Return the (X, Y) coordinate for the center point of the cell that contains the specified text.  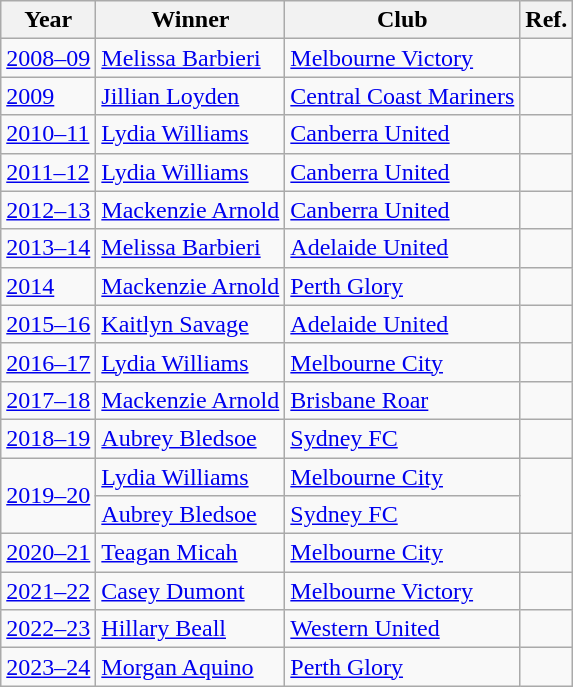
2013–14 (48, 248)
Central Coast Mariners (402, 96)
2022–23 (48, 629)
Brisbane Roar (402, 400)
Ref. (546, 20)
2014 (48, 286)
2020–21 (48, 553)
2023–24 (48, 667)
2019–20 (48, 496)
2016–17 (48, 362)
Club (402, 20)
Hillary Beall (190, 629)
2015–16 (48, 324)
2012–13 (48, 210)
Winner (190, 20)
2021–22 (48, 591)
Year (48, 20)
2008–09 (48, 58)
2017–18 (48, 400)
Western United (402, 629)
Kaitlyn Savage (190, 324)
Casey Dumont (190, 591)
2011–12 (48, 172)
2018–19 (48, 438)
Teagan Micah (190, 553)
2009 (48, 96)
Morgan Aquino (190, 667)
Jillian Loyden (190, 96)
2010–11 (48, 134)
